From the cell containing the given text, extract its center point as (X, Y) coordinate. 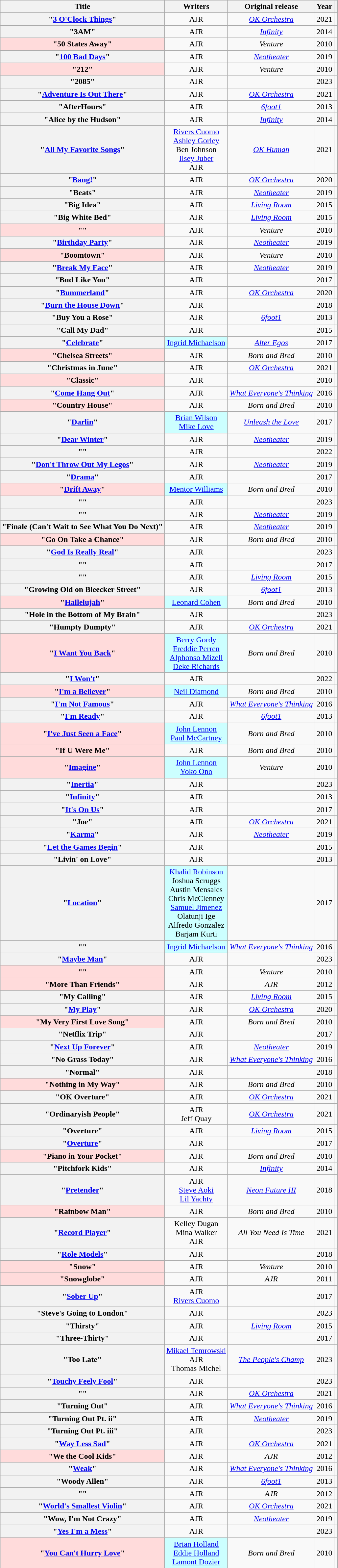
"50 States Away" (83, 44)
"I'm a Believer" (83, 691)
"Drift Away" (83, 489)
Rivers CuomoAshley GorleyBen JohnsonIlsey JuberAJR (196, 149)
"Infinity" (83, 797)
"Buy You a Rose" (83, 318)
"Beats" (83, 193)
"I'm Ready" (83, 716)
"Next Up Forever" (83, 1047)
"Big White Bed" (83, 218)
Berry GordyFreddie PerrenAlphonso MizellDeke Richards (196, 653)
AJRRivers Cuomo (196, 1296)
"You Can't Hurry Love" (83, 1553)
"Steve's Going to London" (83, 1313)
"Chelsea Streets" (83, 355)
"Celebrate" (83, 343)
"Boomtown" (83, 255)
John LennonYoko Ono (196, 767)
AJRSteve AokiLil Yachty (196, 1190)
"My Calling" (83, 997)
Unleash the Love (271, 423)
Mikael TemrowskiAJRThomas Michel (196, 1359)
Neon Future III (271, 1190)
"OK Overture" (83, 1097)
"All My Favorite Songs" (83, 149)
"Netflix Trip" (83, 1034)
The People's Champ (271, 1359)
Kelley DuganMina WalkerAJR (196, 1233)
AJRJeff Quay (196, 1114)
"Sober Up" (83, 1296)
All You Need Is Time (271, 1233)
"Hallelujah" (83, 602)
Alter Egos (271, 343)
Khalid RobinsonJoshua ScruggsAustin MensalesChris McClenneySamuel JimenezOlatunji IgeAlfredo GonzalezBarjam Kurti (196, 903)
"Hole in the Bottom of My Brain" (83, 615)
"Turning Out Pt. iii" (83, 1431)
"Christmas in June" (83, 368)
"Bud Like You" (83, 280)
"We the Cool Kids" (83, 1456)
"Come Hang Out" (83, 393)
"No Grass Today" (83, 1059)
"Pretender" (83, 1190)
"Yes I'm a Mess" (83, 1531)
"Imagine" (83, 767)
"Nothing in My Way" (83, 1084)
"3 O'Clock Things" (83, 19)
"World's Smallest Violin" (83, 1506)
Brian HollandEddie HollandLamont Dozier (196, 1553)
"Inertia" (83, 784)
"Karma" (83, 834)
"Snow" (83, 1267)
"I'm Not Famous" (83, 704)
"3AM" (83, 32)
"Woody Allen" (83, 1481)
"Dear Winter" (83, 439)
"My Play" (83, 1009)
"Humpty Dumpty" (83, 627)
Title (83, 7)
Writers (196, 7)
"My Very First Love Song" (83, 1022)
"Burn the House Down" (83, 305)
"Too Late" (83, 1359)
"Country House" (83, 405)
"Piano in Your Pocket" (83, 1156)
"Weak" (83, 1469)
OK Human (271, 149)
2011 (324, 1279)
"Location" (83, 903)
"Adventure Is Out There" (83, 94)
"More Than Friends" (83, 984)
"Rainbow Man" (83, 1211)
"Wow, I'm Not Crazy" (83, 1519)
"Normal" (83, 1072)
"Livin' on Love" (83, 860)
"Call My Dad" (83, 330)
"Birthday Party" (83, 243)
"Role Models" (83, 1254)
"Bang!" (83, 180)
"Snowglobe" (83, 1279)
"Go On Take a Chance" (83, 539)
"Touchy Feely Fool" (83, 1381)
"Turning Out Pt. ii" (83, 1419)
"Don't Throw Out My Legos" (83, 464)
John LennonPaul McCartney (196, 733)
"Alice by the Hudson" (83, 119)
"Classic" (83, 380)
Neil Diamond (196, 691)
"Ordinaryish People" (83, 1114)
"Darlin" (83, 423)
"Break My Face" (83, 268)
"I Won't" (83, 679)
"Way Less Sad" (83, 1444)
Brian WilsonMike Love (196, 423)
"AfterHours" (83, 107)
"212" (83, 69)
Leonard Cohen (196, 602)
"Big Idea" (83, 205)
Original release (271, 7)
"Let the Games Begin" (83, 847)
"Bummerland" (83, 293)
"Growing Old on Bleecker Street" (83, 589)
"If U Were Me" (83, 750)
"Turning Out" (83, 1406)
"Three-Thirty" (83, 1338)
Year (324, 7)
"God Is Really Real" (83, 552)
"Joe" (83, 822)
"I've Just Seen a Face" (83, 733)
"Thirsty" (83, 1325)
"100 Bad Days" (83, 57)
"It's On Us" (83, 809)
"Maybe Man" (83, 959)
"2085" (83, 82)
"Pitchfork Kids" (83, 1169)
"Finale (Can't Wait to See What You Do Next)" (83, 527)
"I Want You Back" (83, 653)
Mentor Williams (196, 489)
"Record Player" (83, 1233)
"Drama" (83, 477)
